Output the [X, Y] coordinate of the center of the cell containing the given text.  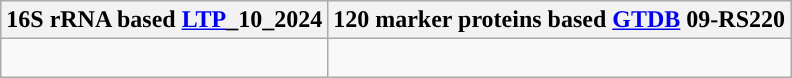
120 marker proteins based GTDB 09-RS220 [560, 20]
16S rRNA based LTP_10_2024 [164, 20]
